Return the [x, y] coordinate for the center point of the cell that contains the specified text.  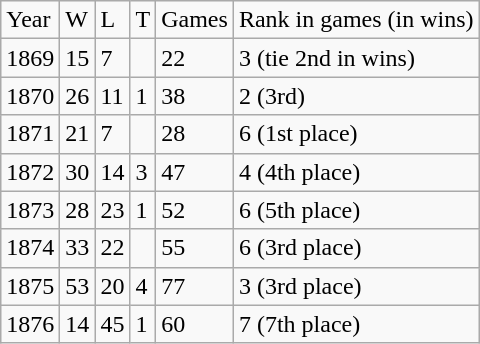
45 [112, 324]
15 [78, 58]
1875 [30, 286]
1876 [30, 324]
T [143, 20]
3 (3rd place) [356, 286]
77 [195, 286]
11 [112, 96]
1874 [30, 248]
6 (5th place) [356, 210]
3 (tie 2nd in wins) [356, 58]
55 [195, 248]
6 (3rd place) [356, 248]
53 [78, 286]
W [78, 20]
6 (1st place) [356, 134]
7 (7th place) [356, 324]
2 (3rd) [356, 96]
1869 [30, 58]
Games [195, 20]
1871 [30, 134]
4 [143, 286]
Rank in games (in wins) [356, 20]
23 [112, 210]
4 (4th place) [356, 172]
Year [30, 20]
26 [78, 96]
30 [78, 172]
20 [112, 286]
L [112, 20]
1870 [30, 96]
21 [78, 134]
52 [195, 210]
47 [195, 172]
1872 [30, 172]
60 [195, 324]
3 [143, 172]
1873 [30, 210]
38 [195, 96]
33 [78, 248]
